Find where the given text appears and provide that cell's center as (x, y) coordinate. 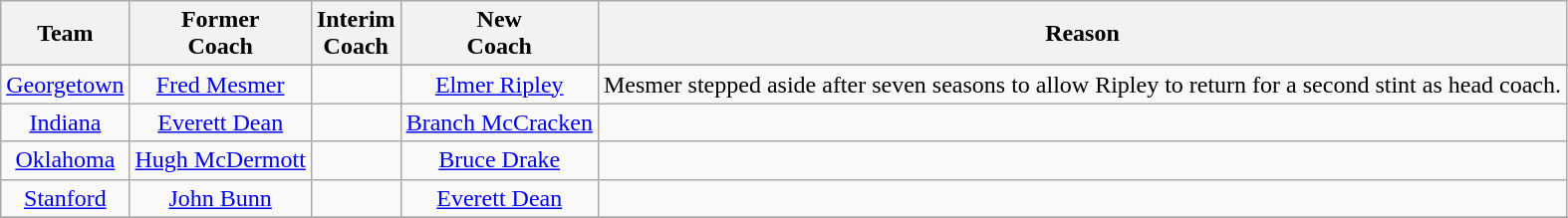
Oklahoma (66, 160)
Team (66, 34)
Reason (1082, 34)
Elmer Ripley (499, 85)
Fred Mesmer (220, 85)
Bruce Drake (499, 160)
Mesmer stepped aside after seven seasons to allow Ripley to return for a second stint as head coach. (1082, 85)
Stanford (66, 198)
NewCoach (499, 34)
John Bunn (220, 198)
Indiana (66, 122)
Branch McCracken (499, 122)
InterimCoach (356, 34)
Hugh McDermott (220, 160)
FormerCoach (220, 34)
Georgetown (66, 85)
